Provide the [X, Y] coordinate of the cell's center where the given text is located.  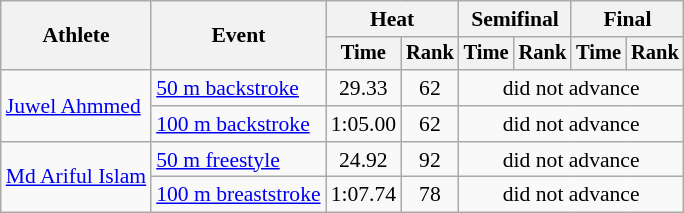
50 m backstroke [238, 88]
Md Ariful Islam [76, 178]
Heat [392, 19]
Semifinal [515, 19]
92 [430, 160]
100 m backstroke [238, 124]
Juwel Ahmmed [76, 106]
Final [627, 19]
1:05.00 [364, 124]
Athlete [76, 36]
24.92 [364, 160]
50 m freestyle [238, 160]
78 [430, 195]
29.33 [364, 88]
Event [238, 36]
1:07.74 [364, 195]
100 m breaststroke [238, 195]
